Determine the [X, Y] coordinate at the center of the cell enclosing the given text.  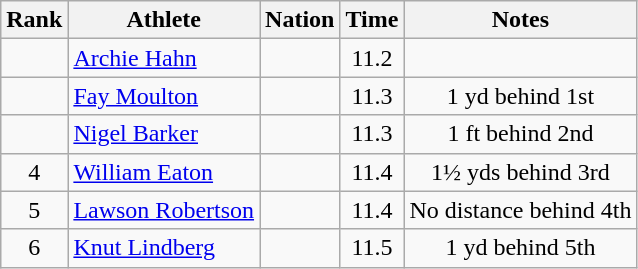
William Eaton [164, 172]
6 [34, 248]
11.5 [372, 248]
No distance behind 4th [520, 210]
Time [372, 20]
Athlete [164, 20]
Rank [34, 20]
5 [34, 210]
Nation [300, 20]
Knut Lindberg [164, 248]
Archie Hahn [164, 58]
1 yd behind 1st [520, 96]
Notes [520, 20]
Lawson Robertson [164, 210]
1½ yds behind 3rd [520, 172]
Nigel Barker [164, 134]
4 [34, 172]
11.2 [372, 58]
Fay Moulton [164, 96]
1 yd behind 5th [520, 248]
1 ft behind 2nd [520, 134]
